Identify which cell holds the provided text, then report its (X, Y) central coordinate. 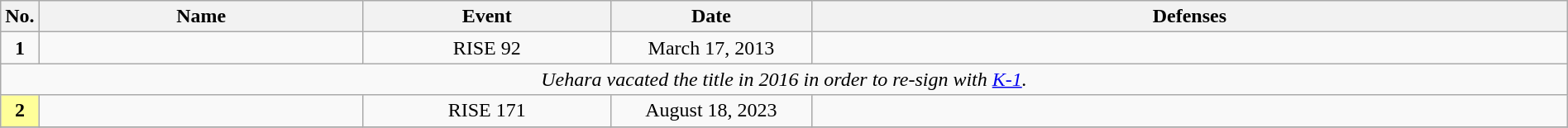
Name (201, 17)
RISE 171 (486, 111)
August 18, 2023 (711, 111)
1 (20, 48)
No. (20, 17)
Uehara vacated the title in 2016 in order to re-sign with K-1. (784, 79)
2 (20, 111)
Defenses (1190, 17)
Event (486, 17)
March 17, 2013 (711, 48)
RISE 92 (486, 48)
Date (711, 17)
